Capture the cell that displays the provided text and extract its [x, y] central coordinate. 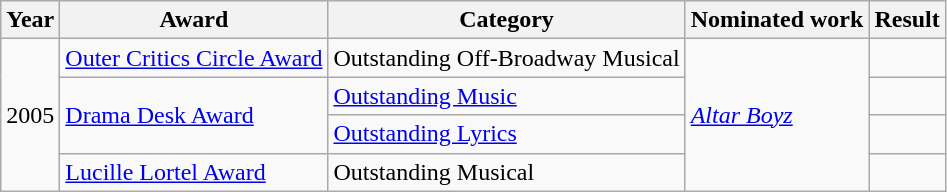
Outstanding Off-Broadway Musical [506, 58]
2005 [30, 115]
Drama Desk Award [194, 115]
Year [30, 20]
Outstanding Lyrics [506, 134]
Result [907, 20]
Award [194, 20]
Outstanding Musical [506, 172]
Altar Boyz [777, 115]
Category [506, 20]
Outer Critics Circle Award [194, 58]
Nominated work [777, 20]
Lucille Lortel Award [194, 172]
Outstanding Music [506, 96]
